Scan for the cell matching the given text and deliver its [X, Y] coordinate at center. 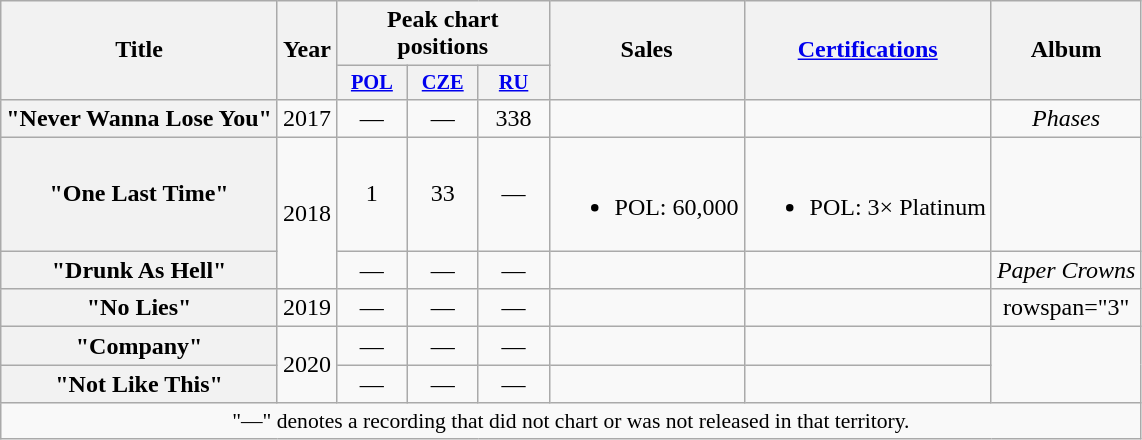
RU [514, 83]
"Not Like This" [140, 384]
2017 [306, 118]
2020 [306, 365]
Paper Crowns [1066, 270]
"—" denotes a recording that did not chart or was not released in that territory. [571, 421]
Phases [1066, 118]
Year [306, 50]
Sales [646, 50]
POL: 60,000 [646, 194]
2019 [306, 308]
POL [372, 83]
2018 [306, 214]
POL: 3× Platinum [868, 194]
Certifications [868, 50]
33 [442, 194]
"Company" [140, 346]
"No Lies" [140, 308]
rowspan="3" [1066, 308]
Peak chart positions [442, 34]
Title [140, 50]
1 [372, 194]
Album [1066, 50]
"One Last Time" [140, 194]
"Drunk As Hell" [140, 270]
CZE [442, 83]
"Never Wanna Lose You" [140, 118]
338 [514, 118]
